Pinpoint the cell where the given text exists, returning its [x, y] midpoint coordinate. 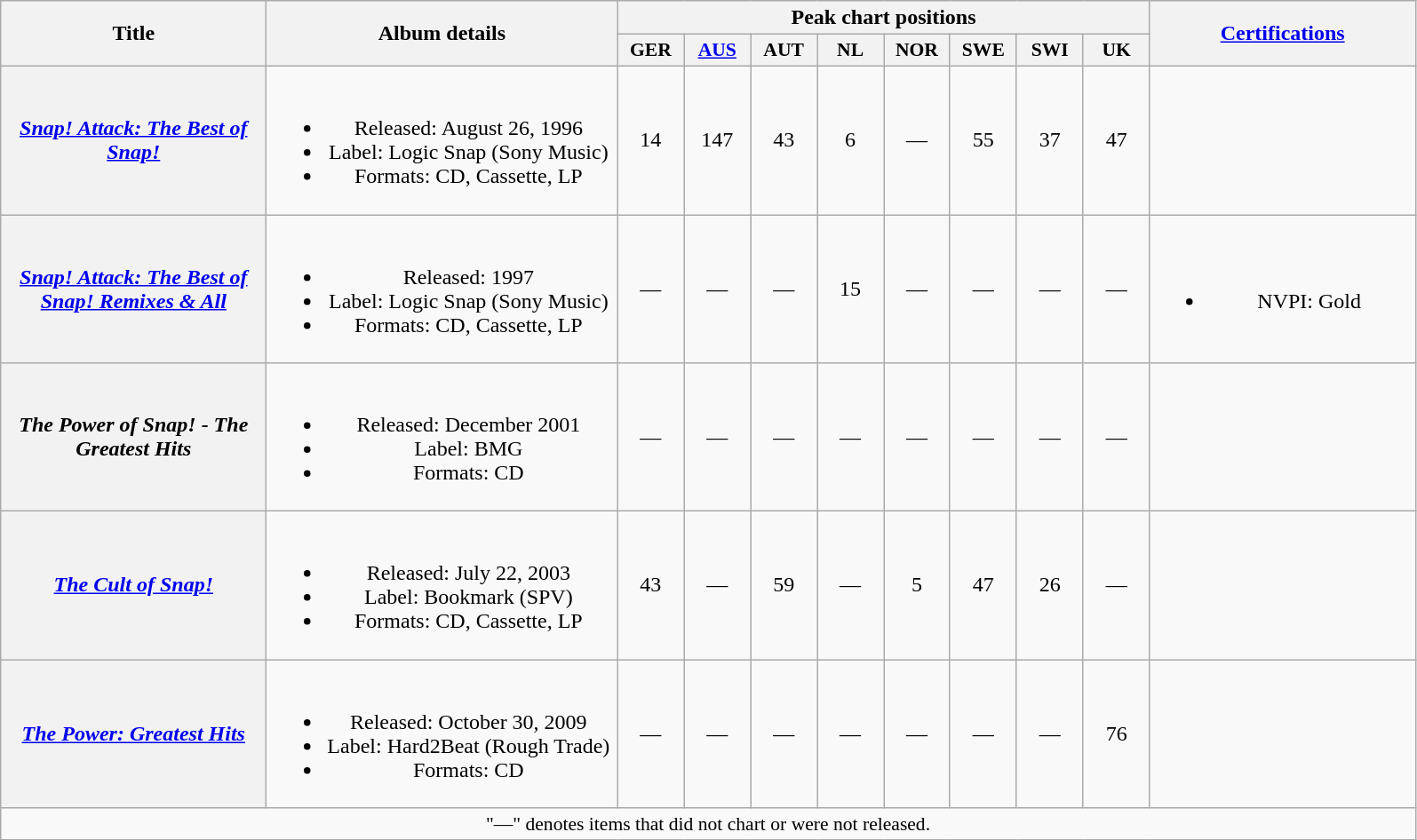
SWE [983, 51]
Snap! Attack: The Best of Snap! Remixes & All [133, 289]
The Cult of Snap! [133, 586]
15 [851, 289]
NVPI: Gold [1283, 289]
Released: July 22, 2003Label: Bookmark (SPV)Formats: CD, Cassette, LP [442, 586]
The Power: Greatest Hits [133, 733]
NL [851, 51]
Released: December 2001Label: BMGFormats: CD [442, 437]
76 [1116, 733]
14 [650, 140]
"—" denotes items that did not chart or were not released. [708, 824]
Title [133, 34]
59 [784, 586]
AUT [784, 51]
55 [983, 140]
147 [718, 140]
5 [917, 586]
Album details [442, 34]
Peak chart positions [883, 18]
AUS [718, 51]
Certifications [1283, 34]
SWI [1050, 51]
UK [1116, 51]
GER [650, 51]
37 [1050, 140]
26 [1050, 586]
NOR [917, 51]
Released: October 30, 2009Label: Hard2Beat (Rough Trade)Formats: CD [442, 733]
Snap! Attack: The Best of Snap! [133, 140]
Released: 1997Label: Logic Snap (Sony Music)Formats: CD, Cassette, LP [442, 289]
The Power of Snap! - The Greatest Hits [133, 437]
6 [851, 140]
Released: August 26, 1996Label: Logic Snap (Sony Music)Formats: CD, Cassette, LP [442, 140]
